Identify which cell holds the provided text, then report its [X, Y] central coordinate. 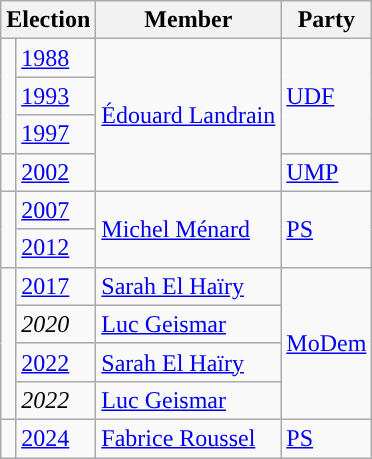
Édouard Landrain [188, 115]
2017 [56, 286]
2020 [56, 324]
1988 [56, 58]
1997 [56, 134]
UMP [326, 172]
2012 [56, 248]
Michel Ménard [188, 229]
MoDem [326, 343]
Fabrice Roussel [188, 438]
Member [188, 20]
2007 [56, 210]
UDF [326, 96]
Election [48, 20]
2024 [56, 438]
2002 [56, 172]
1993 [56, 96]
Party [326, 20]
